Capture the cell that displays the provided text and extract its [X, Y] central coordinate. 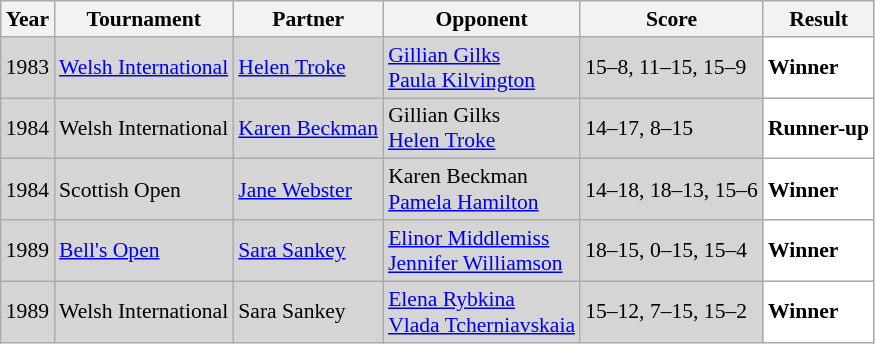
14–17, 8–15 [672, 128]
14–18, 18–13, 15–6 [672, 190]
Bell's Open [144, 250]
Opponent [482, 19]
Karen Beckman [308, 128]
Scottish Open [144, 190]
Gillian Gilks Helen Troke [482, 128]
18–15, 0–15, 15–4 [672, 250]
Partner [308, 19]
Elena Rybkina Vlada Tcherniavskaia [482, 312]
Tournament [144, 19]
Helen Troke [308, 68]
Runner-up [818, 128]
Gillian Gilks Paula Kilvington [482, 68]
Karen Beckman Pamela Hamilton [482, 190]
Result [818, 19]
Year [28, 19]
15–12, 7–15, 15–2 [672, 312]
Elinor Middlemiss Jennifer Williamson [482, 250]
Score [672, 19]
Jane Webster [308, 190]
1983 [28, 68]
15–8, 11–15, 15–9 [672, 68]
